Return (x, y) of the center of cell containing provided text 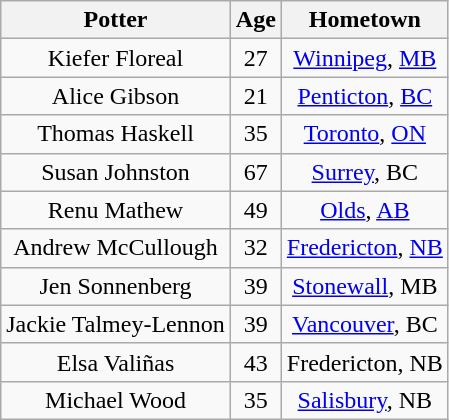
Salisbury, NB (364, 400)
Michael Wood (116, 400)
Toronto, ON (364, 134)
Vancouver, BC (364, 324)
32 (256, 248)
43 (256, 362)
Susan Johnston (116, 172)
Olds, AB (364, 210)
67 (256, 172)
Stonewall, MB (364, 286)
21 (256, 96)
Winnipeg, MB (364, 58)
Renu Mathew (116, 210)
Hometown (364, 20)
Andrew McCullough (116, 248)
Potter (116, 20)
49 (256, 210)
Surrey, BC (364, 172)
Jen Sonnenberg (116, 286)
Age (256, 20)
Elsa Valiñas (116, 362)
Kiefer Floreal (116, 58)
27 (256, 58)
Jackie Talmey-Lennon (116, 324)
Thomas Haskell (116, 134)
Alice Gibson (116, 96)
Penticton, BC (364, 96)
